Locate the cell with the specified text and output its (X, Y) center coordinate. 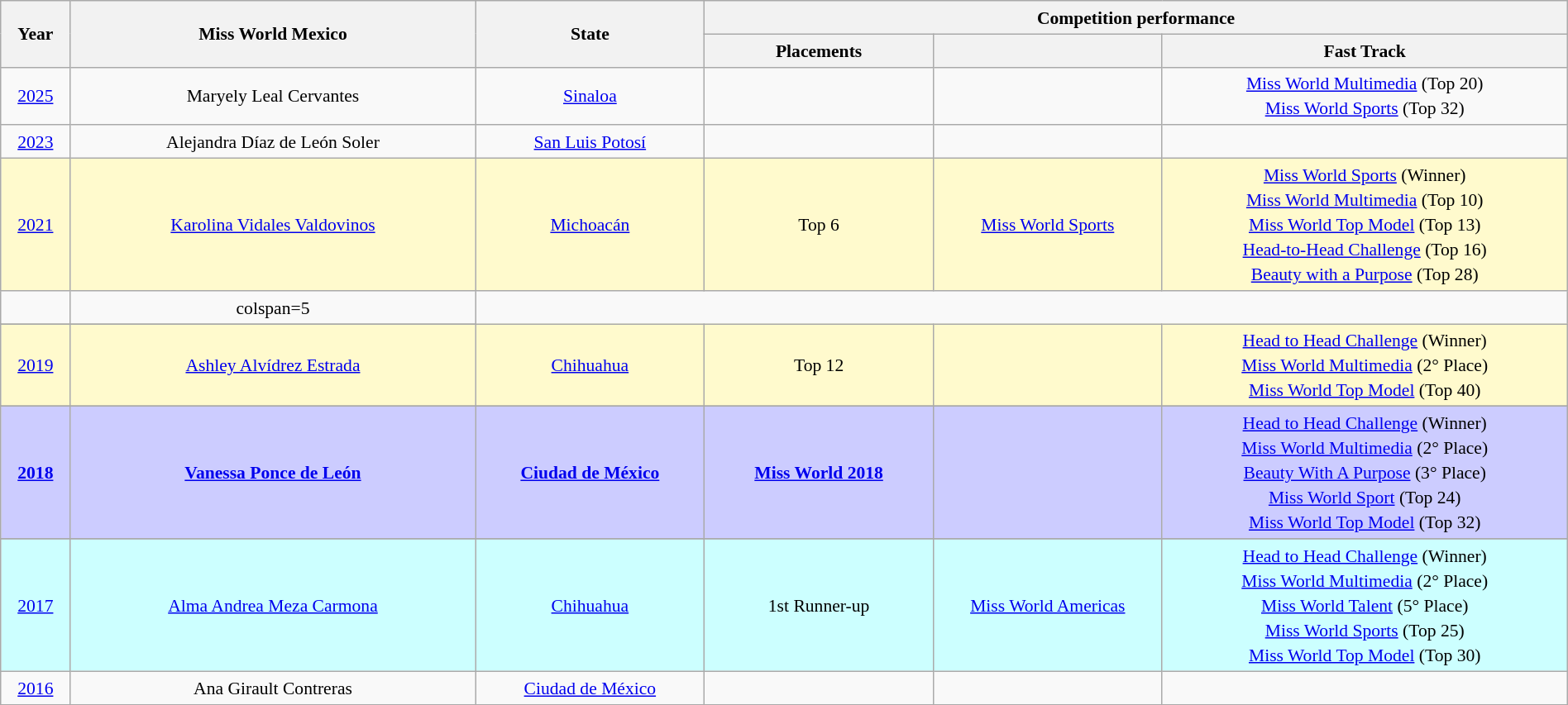
Head to Head Challenge (Winner)Miss World Multimedia (2° Place)Beauty With A Purpose (3° Place)Miss World Sport (Top 24)Miss World Top Model (Top 32) (1365, 473)
1st Runner-up (819, 605)
2025 (36, 96)
Top 12 (819, 365)
2019 (36, 365)
State (590, 34)
Miss World Americas (1047, 605)
2023 (36, 142)
Sinaloa (590, 96)
Placements (819, 50)
Vanessa Ponce de León (273, 473)
San Luis Potosí (590, 142)
Miss World 2018 (819, 473)
Miss World Sports (Winner)Miss World Multimedia (Top 10)Miss World Top Model (Top 13)Head-to-Head Challenge (Top 16)Beauty with a Purpose (Top 28) (1365, 225)
2021 (36, 225)
Alma Andrea Meza Carmona (273, 605)
Karolina Vidales Valdovinos (273, 225)
Head to Head Challenge (Winner)Miss World Multimedia (2° Place)Miss World Top Model (Top 40) (1365, 365)
Fast Track (1365, 50)
Year (36, 34)
Miss World Multimedia (Top 20)Miss World Sports (Top 32) (1365, 96)
2016 (36, 688)
Ana Girault Contreras (273, 688)
Michoacán (590, 225)
Alejandra Díaz de León Soler (273, 142)
Maryely Leal Cervantes (273, 96)
2018 (36, 473)
2017 (36, 605)
colspan=5 (273, 307)
Competition performance (1136, 17)
Head to Head Challenge (Winner)Miss World Multimedia (2° Place)Miss World Talent (5° Place)Miss World Sports (Top 25)Miss World Top Model (Top 30) (1365, 605)
Top 6 (819, 225)
Miss World Mexico (273, 34)
Miss World Sports (1047, 225)
Ashley Alvídrez Estrada (273, 365)
